Determine the [x, y] coordinate at the center of the cell enclosing the given text.  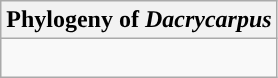
Phylogeny of Dacrycarpus [139, 20]
